Search for the cell housing the specified text and yield its (x, y) center coordinate. 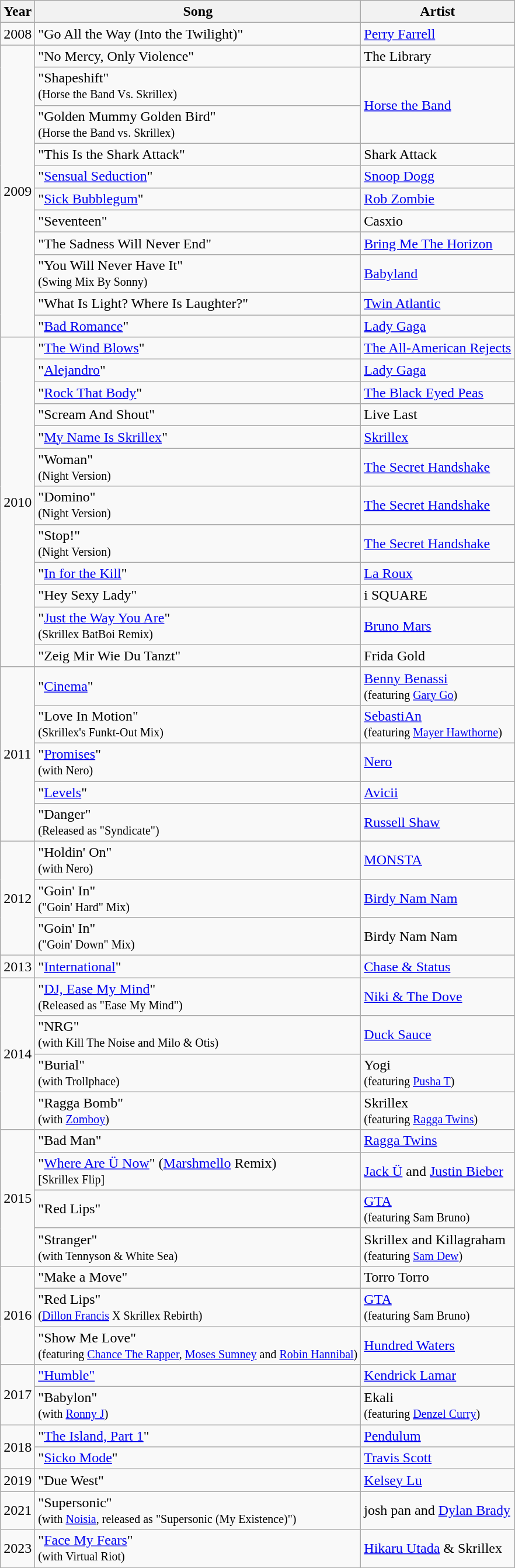
"You Will Never Have It" (Swing Mix By Sonny) (198, 274)
SebastiAn(featuring Mayer Hawthorne) (438, 724)
Ragga Twins (438, 1141)
"Alejandro" (198, 371)
Babyland (438, 274)
Bring Me The Horizon (438, 243)
Yogi(featuring Pusha T) (438, 1073)
2011 (18, 754)
"Sicko Mode" (198, 1458)
"NRG" (with Kill The Noise and Milo & Otis) (198, 1034)
"No Mercy, Only Violence" (198, 56)
Kendrick Lamar (438, 1376)
Year (18, 12)
"Zeig Mir Wie Du Tanzt" (198, 656)
"Cinema" (198, 686)
"Make a Move" (198, 1277)
2015 (18, 1198)
Avicii (438, 792)
"Bad Romance" (198, 326)
"My Name Is Skrillex" (198, 437)
"Sick Bubblegum" (198, 199)
"Seventeen" (198, 221)
2017 (18, 1394)
Perry Farrell (438, 34)
Skrillex (438, 437)
Horse the Band (438, 105)
MONSTA (438, 860)
2012 (18, 899)
"Hey Sexy Lady" (198, 596)
"Rock That Body" (198, 393)
"Stop!" (Night Version) (198, 544)
Niki & The Dove (438, 997)
Skrillex and Killagraham(featuring Sam Dew) (438, 1247)
"DJ, Ease My Mind"(Released as "Ease My Mind") (198, 997)
Casxio (438, 221)
"Woman" (Night Version) (198, 468)
Live Last (438, 415)
i SQUARE (438, 596)
"Go All the Way (Into the Twilight)" (198, 34)
"Stranger" (with Tennyson & White Sea) (198, 1247)
"Supersonic" (with Noisia, released as "Supersonic (My Existence)") (198, 1510)
"Just the Way You Are" (Skrillex BatBoi Remix) (198, 625)
Chase & Status (438, 967)
josh pan and Dylan Brady (438, 1510)
"Bad Man" (198, 1141)
2008 (18, 34)
Hikaru Utada & Skrillex (438, 1549)
"Danger" (Released as "Syndicate") (198, 823)
2019 (18, 1480)
"Face My Fears"(with Virtual Riot) (198, 1549)
Nero (438, 762)
"The Wind Blows" (198, 348)
The Library (438, 56)
"Promises" (with Nero) (198, 762)
"Humble" (198, 1376)
2009 (18, 191)
2010 (18, 503)
Frida Gold (438, 656)
"Shapeshift" (Horse the Band Vs. Skrillex) (198, 86)
Benny Benassi(featuring Gary Go) (438, 686)
"Golden Mummy Golden Bird" (Horse the Band vs. Skrillex) (198, 124)
"Scream And Shout" (198, 415)
"International" (198, 967)
2016 (18, 1315)
2023 (18, 1549)
Travis Scott (438, 1458)
"Burial" (with Trollphace) (198, 1073)
"Where Are Ü Now" (Marshmello Remix) [Skrillex Flip] (198, 1171)
Twin Atlantic (438, 303)
The Black Eyed Peas (438, 393)
2018 (18, 1447)
Kelsey Lu (438, 1480)
"The Island, Part 1" (198, 1436)
Russell Shaw (438, 823)
La Roux (438, 573)
"Holdin' On" (with Nero) (198, 860)
Shark Attack (438, 154)
"Goin' In" ("Goin' Hard" Mix) (198, 899)
"Love In Motion" (Skrillex's Funkt-Out Mix) (198, 724)
2014 (18, 1054)
Bruno Mars (438, 625)
"What Is Light? Where Is Laughter?" (198, 303)
Duck Sauce (438, 1034)
"Domino" (Night Version) (198, 505)
"Due West" (198, 1480)
"Red Lips" (Dillon Francis X Skrillex Rebirth) (198, 1307)
"Babylon" (with Ronny J) (198, 1406)
Rob Zombie (438, 199)
"Goin' In" ("Goin' Down" Mix) (198, 936)
Song (198, 12)
Jack Ü and Justin Bieber (438, 1171)
"In for the Kill" (198, 573)
"Red Lips" (198, 1209)
Hundred Waters (438, 1345)
"Ragga Bomb" (with Zomboy) (198, 1110)
2013 (18, 967)
"Show Me Love" (featuring Chance The Rapper, Moses Sumney and Robin Hannibal) (198, 1345)
The All-American Rejects (438, 348)
Pendulum (438, 1436)
2021 (18, 1510)
"This Is the Shark Attack" (198, 154)
"Levels" (198, 792)
Skrillex(featuring Ragga Twins) (438, 1110)
"Sensual Seduction" (198, 176)
Ekali(featuring Denzel Curry) (438, 1406)
Torro Torro (438, 1277)
Snoop Dogg (438, 176)
"The Sadness Will Never End" (198, 243)
Artist (438, 12)
